Find where the given text appears and provide that cell's center as (x, y) coordinate. 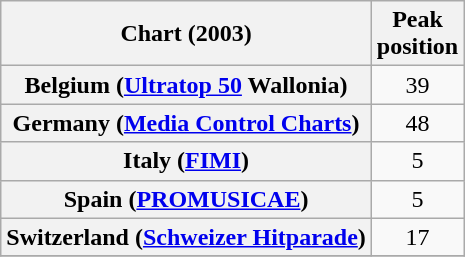
Chart (2003) (186, 34)
17 (417, 237)
Switzerland (Schweizer Hitparade) (186, 237)
Peakposition (417, 34)
Belgium (Ultratop 50 Wallonia) (186, 85)
48 (417, 123)
Italy (FIMI) (186, 161)
Spain (PROMUSICAE) (186, 199)
39 (417, 85)
Germany (Media Control Charts) (186, 123)
